Detect which cell encompasses the target text, then output its [x, y] center coordinate. 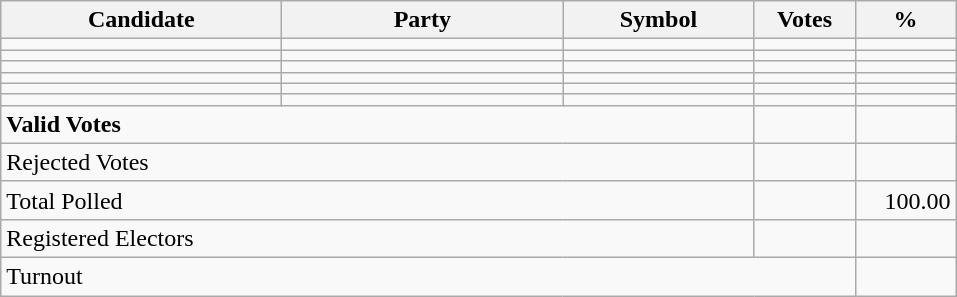
100.00 [906, 200]
% [906, 20]
Turnout [428, 276]
Symbol [658, 20]
Valid Votes [378, 124]
Votes [804, 20]
Total Polled [378, 200]
Party [422, 20]
Registered Electors [378, 238]
Candidate [142, 20]
Rejected Votes [378, 162]
